Output the (X, Y) coordinate of the center of the cell containing the given text.  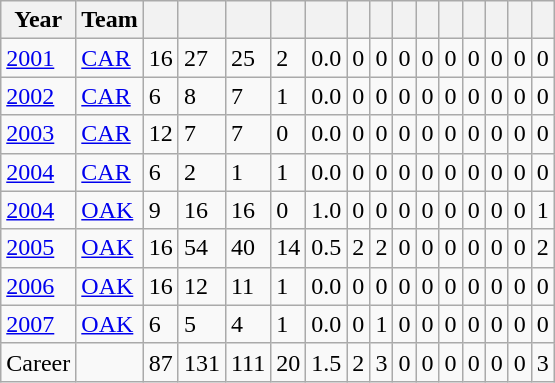
8 (202, 96)
1.0 (326, 210)
5 (202, 324)
131 (202, 362)
111 (248, 362)
1.5 (326, 362)
0.5 (326, 248)
40 (248, 248)
2002 (38, 96)
14 (288, 248)
2001 (38, 58)
Team (110, 20)
2005 (38, 248)
27 (202, 58)
Career (38, 362)
Year (38, 20)
2007 (38, 324)
2003 (38, 134)
20 (288, 362)
25 (248, 58)
2006 (38, 286)
4 (248, 324)
9 (160, 210)
87 (160, 362)
54 (202, 248)
11 (248, 286)
